Scan for the cell matching the given text and deliver its [x, y] coordinate at center. 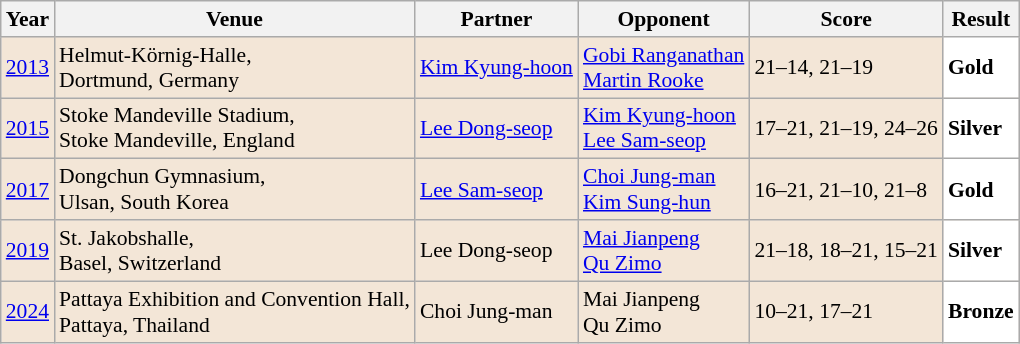
Opponent [664, 19]
Bronze [981, 312]
Gobi Ranganathan Martin Rooke [664, 68]
Kim Kyung-hoon Lee Sam-seop [664, 128]
10–21, 17–21 [846, 312]
Stoke Mandeville Stadium,Stoke Mandeville, England [234, 128]
2024 [28, 312]
17–21, 21–19, 24–26 [846, 128]
St. Jakobshalle,Basel, Switzerland [234, 250]
Helmut-Körnig-Halle,Dortmund, Germany [234, 68]
Dongchun Gymnasium,Ulsan, South Korea [234, 190]
Choi Jung-man Kim Sung-hun [664, 190]
Pattaya Exhibition and Convention Hall,Pattaya, Thailand [234, 312]
Year [28, 19]
Venue [234, 19]
Partner [496, 19]
Score [846, 19]
21–18, 18–21, 15–21 [846, 250]
2017 [28, 190]
2019 [28, 250]
Result [981, 19]
Choi Jung-man [496, 312]
2013 [28, 68]
2015 [28, 128]
Lee Sam-seop [496, 190]
21–14, 21–19 [846, 68]
Kim Kyung-hoon [496, 68]
16–21, 21–10, 21–8 [846, 190]
